Extract the [x, y] coordinate from the center of the cell holding the provided text.  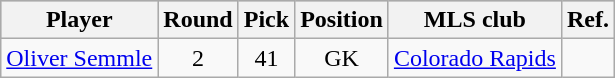
Player [80, 20]
Ref. [588, 20]
Position [342, 20]
Pick [266, 20]
2 [198, 58]
Oliver Semmle [80, 58]
41 [266, 58]
Colorado Rapids [474, 58]
Round [198, 20]
GK [342, 58]
MLS club [474, 20]
